Return the (x, y) coordinate for the center point of the cell that contains the specified text.  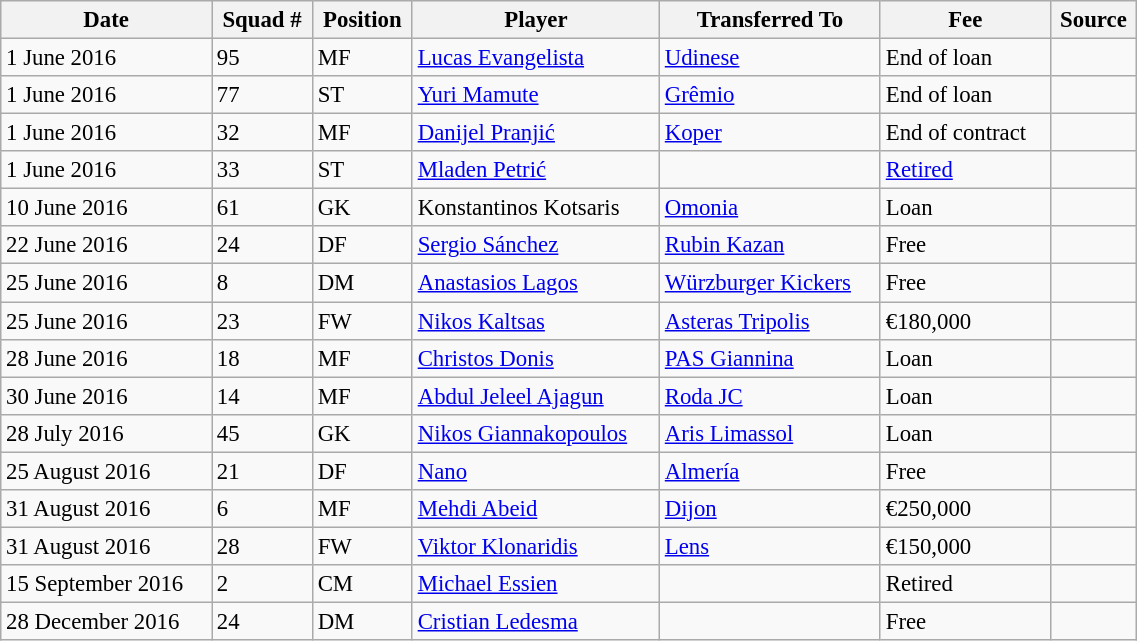
PAS Giannina (770, 358)
61 (262, 208)
Konstantinos Kotsaris (536, 208)
28 December 2016 (106, 621)
Player (536, 20)
32 (262, 133)
Yuri Mamute (536, 95)
€150,000 (965, 546)
Roda JC (770, 396)
Aris Limassol (770, 433)
Udinese (770, 58)
Sergio Sánchez (536, 245)
Almería (770, 471)
Dijon (770, 509)
77 (262, 95)
Cristian Ledesma (536, 621)
CM (362, 584)
Position (362, 20)
18 (262, 358)
22 June 2016 (106, 245)
Nikos Kaltsas (536, 321)
Asteras Tripolis (770, 321)
Nikos Giannakopoulos (536, 433)
6 (262, 509)
Danijel Pranjić (536, 133)
14 (262, 396)
Christos Donis (536, 358)
28 (262, 546)
Würzburger Kickers (770, 283)
Viktor Klonaridis (536, 546)
33 (262, 170)
€250,000 (965, 509)
25 August 2016 (106, 471)
Mehdi Abeid (536, 509)
End of contract (965, 133)
28 July 2016 (106, 433)
10 June 2016 (106, 208)
Transferred To (770, 20)
Abdul Jeleel Ajagun (536, 396)
21 (262, 471)
8 (262, 283)
28 June 2016 (106, 358)
€180,000 (965, 321)
Fee (965, 20)
Rubin Kazan (770, 245)
Squad # (262, 20)
45 (262, 433)
2 (262, 584)
Date (106, 20)
Lens (770, 546)
Anastasios Lagos (536, 283)
95 (262, 58)
Source (1094, 20)
Grêmio (770, 95)
Lucas Evangelista (536, 58)
Nano (536, 471)
Koper (770, 133)
Mladen Petrić (536, 170)
30 June 2016 (106, 396)
15 September 2016 (106, 584)
Michael Essien (536, 584)
23 (262, 321)
Omonia (770, 208)
